Locate the cell with the specified text and output its [X, Y] center coordinate. 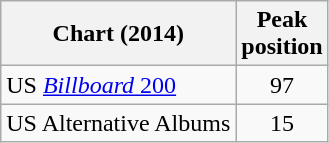
Chart (2014) [118, 34]
97 [282, 85]
US Alternative Albums [118, 123]
15 [282, 123]
Peak position [282, 34]
US Billboard 200 [118, 85]
